Identify which cell holds the provided text, then report its (X, Y) central coordinate. 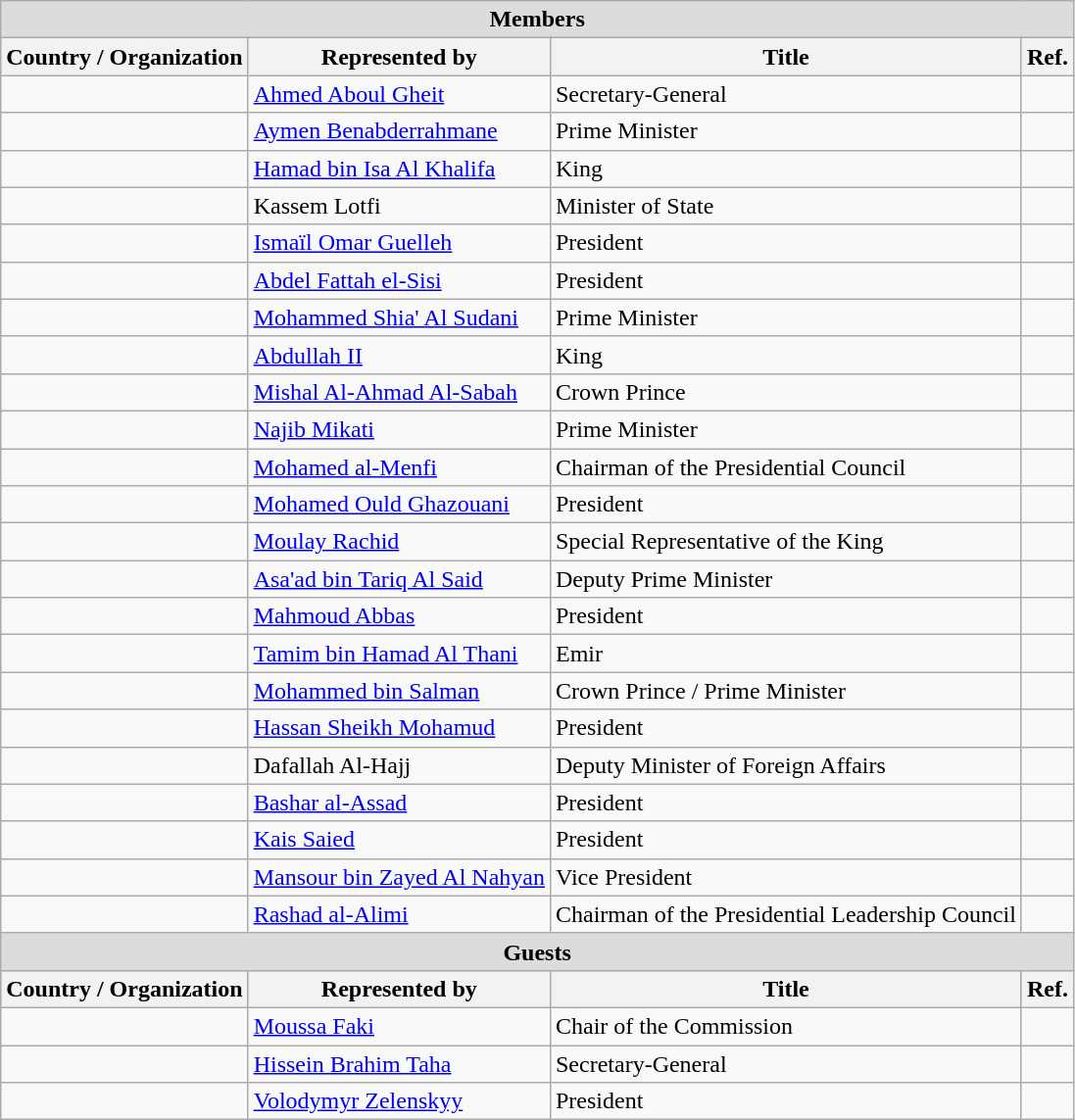
Crown Prince (786, 392)
Abdel Fattah el-Sisi (399, 280)
Mahmoud Abbas (399, 616)
Chair of the Commission (786, 1026)
Members (537, 20)
Ahmed Aboul Gheit (399, 94)
Crown Prince / Prime Minister (786, 691)
Moulay Rachid (399, 542)
Volodymyr Zelenskyy (399, 1101)
Guests (537, 951)
Chairman of the Presidential Council (786, 467)
Hamad bin Isa Al Khalifa (399, 169)
Emir (786, 654)
Kais Saied (399, 840)
Abdullah II (399, 355)
Aymen Benabderrahmane (399, 131)
Hissein Brahim Taha (399, 1063)
Special Representative of the King (786, 542)
Dafallah Al-Hajj (399, 765)
Deputy Minister of Foreign Affairs (786, 765)
Deputy Prime Minister (786, 579)
Kassem Lotfi (399, 206)
Ismaïl Omar Guelleh (399, 243)
Rashad al-Alimi (399, 914)
Asa'ad bin Tariq Al Said (399, 579)
Najib Mikati (399, 429)
Bashar al-Assad (399, 803)
Mishal Al-Ahmad Al-Sabah (399, 392)
Vice President (786, 877)
Mohammed Shia' Al Sudani (399, 317)
Chairman of the Presidential Leadership Council (786, 914)
Mansour bin Zayed Al Nahyan (399, 877)
Hassan Sheikh Mohamud (399, 728)
Mohammed bin Salman (399, 691)
Minister of State (786, 206)
Moussa Faki (399, 1026)
Tamim bin Hamad Al Thani (399, 654)
Mohamed Ould Ghazouani (399, 505)
Mohamed al-Menfi (399, 467)
